Locate the cell with the specified text and output its [X, Y] center coordinate. 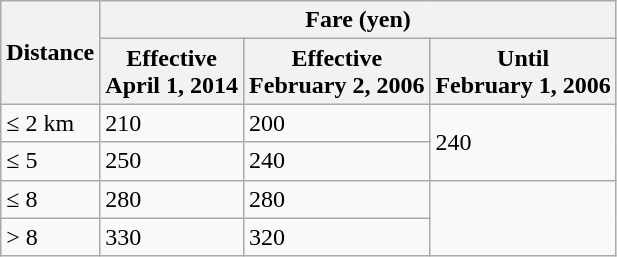
200 [337, 123]
210 [172, 123]
> 8 [50, 237]
EffectiveApril 1, 2014 [172, 72]
Distance [50, 52]
≤ 5 [50, 161]
UntilFebruary 1, 2006 [523, 72]
250 [172, 161]
330 [172, 237]
EffectiveFebruary 2, 2006 [337, 72]
≤ 2 km [50, 123]
Fare (yen) [358, 20]
320 [337, 237]
≤ 8 [50, 199]
